Search for the cell housing the specified text and yield its (x, y) center coordinate. 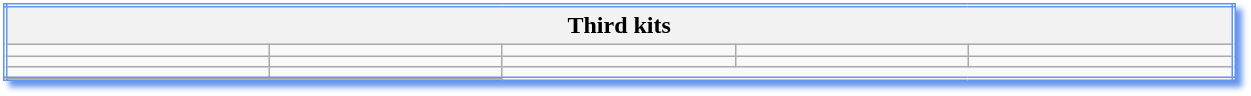
Third kits (619, 25)
